Search for the cell housing the specified text and yield its [X, Y] center coordinate. 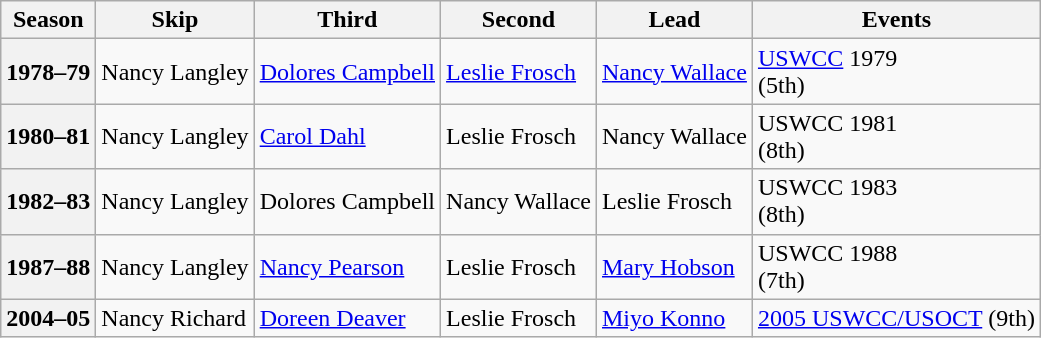
Mary Hobson [674, 266]
Lead [674, 20]
1982–83 [48, 202]
1978–79 [48, 72]
Doreen Deaver [347, 318]
USWCC 1983 (8th) [896, 202]
1987–88 [48, 266]
2004–05 [48, 318]
Carol Dahl [347, 136]
Season [48, 20]
Events [896, 20]
Nancy Richard [175, 318]
USWCC 1981 (8th) [896, 136]
1980–81 [48, 136]
2005 USWCC/USOCT (9th) [896, 318]
Miyo Konno [674, 318]
Skip [175, 20]
USWCC 1988 (7th) [896, 266]
Nancy Pearson [347, 266]
Third [347, 20]
Second [519, 20]
USWCC 1979 (5th) [896, 72]
